Detect which cell encompasses the target text, then output its (X, Y) center coordinate. 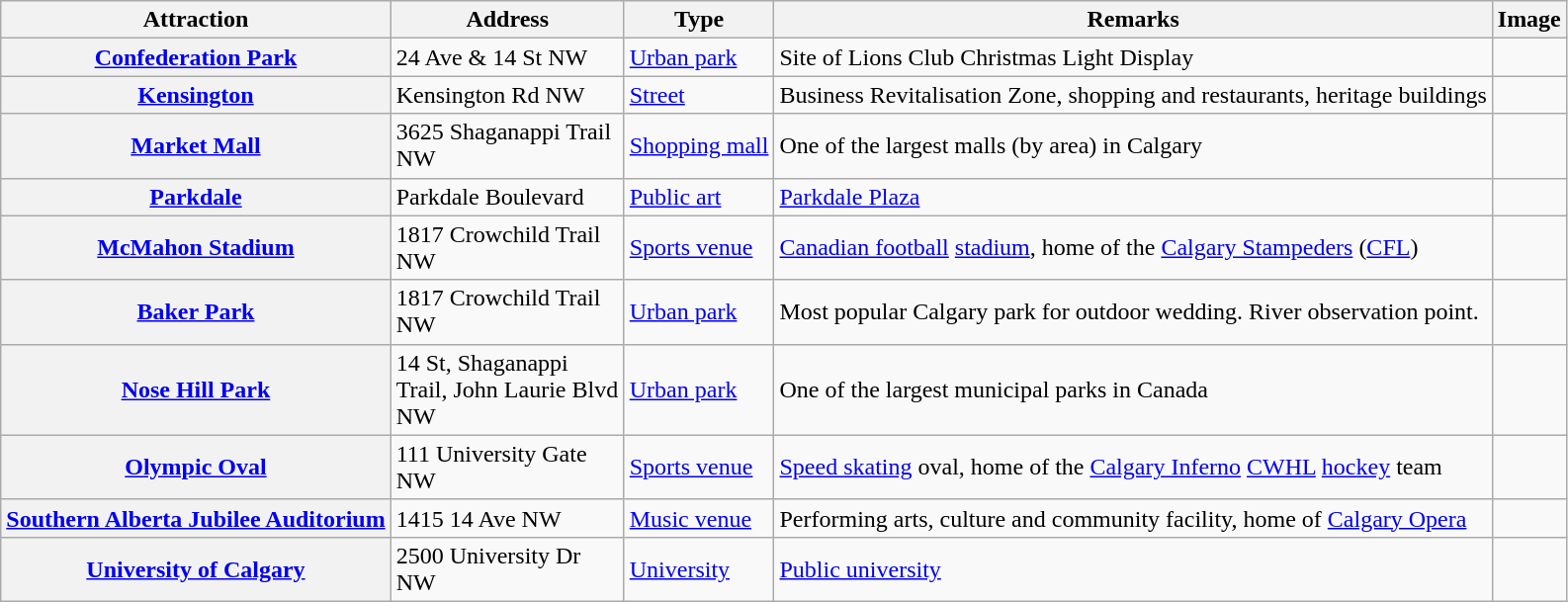
Most popular Calgary park for outdoor wedding. River observation point. (1133, 312)
Public art (699, 197)
Remarks (1133, 20)
Type (699, 20)
Confederation Park (196, 57)
Business Revitalisation Zone, shopping and restaurants, heritage buildings (1133, 95)
Parkdale Boulevard (507, 197)
Performing arts, culture and community facility, home of Calgary Opera (1133, 518)
One of the largest malls (by area) in Calgary (1133, 146)
University (699, 569)
Kensington Rd NW (507, 95)
Public university (1133, 569)
Parkdale (196, 197)
Image (1528, 20)
24 Ave & 14 St NW (507, 57)
Site of Lions Club Christmas Light Display (1133, 57)
University of Calgary (196, 569)
Speed skating oval, home of the Calgary Inferno CWHL hockey team (1133, 467)
Music venue (699, 518)
Attraction (196, 20)
Shopping mall (699, 146)
Address (507, 20)
Olympic Oval (196, 467)
14 St, Shaganappi Trail, John Laurie Blvd NW (507, 389)
3625 Shaganappi Trail NW (507, 146)
Parkdale Plaza (1133, 197)
Canadian football stadium, home of the Calgary Stampeders (CFL) (1133, 247)
111 University Gate NW (507, 467)
Market Mall (196, 146)
Kensington (196, 95)
Baker Park (196, 312)
One of the largest municipal parks in Canada (1133, 389)
Southern Alberta Jubilee Auditorium (196, 518)
Street (699, 95)
2500 University Dr NW (507, 569)
Nose Hill Park (196, 389)
McMahon Stadium (196, 247)
1415 14 Ave NW (507, 518)
